Extract the (x, y) coordinate from the center of the cell holding the provided text.  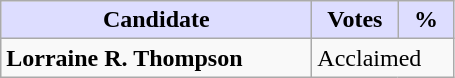
Lorraine R. Thompson (156, 58)
Votes (355, 20)
Acclaimed (383, 58)
Candidate (156, 20)
% (426, 20)
